Locate the cell with the specified text and output its [x, y] center coordinate. 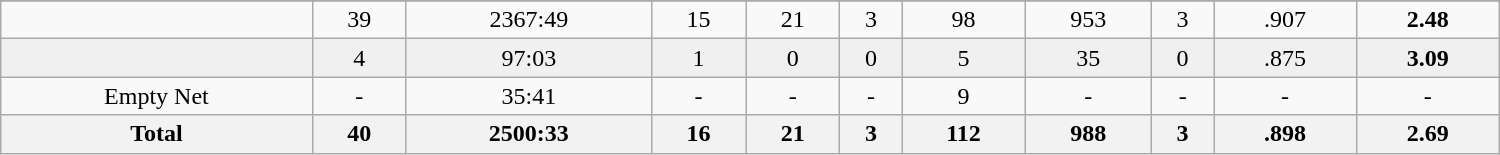
953 [1088, 20]
2367:49 [528, 20]
2.48 [1428, 20]
112 [964, 134]
98 [964, 20]
1 [698, 58]
9 [964, 96]
39 [359, 20]
97:03 [528, 58]
40 [359, 134]
35 [1088, 58]
4 [359, 58]
.907 [1286, 20]
35:41 [528, 96]
15 [698, 20]
2.69 [1428, 134]
Empty Net [156, 96]
Total [156, 134]
.875 [1286, 58]
988 [1088, 134]
2500:33 [528, 134]
3.09 [1428, 58]
5 [964, 58]
16 [698, 134]
.898 [1286, 134]
